Determine the [x, y] coordinate at the center of the cell enclosing the given text.  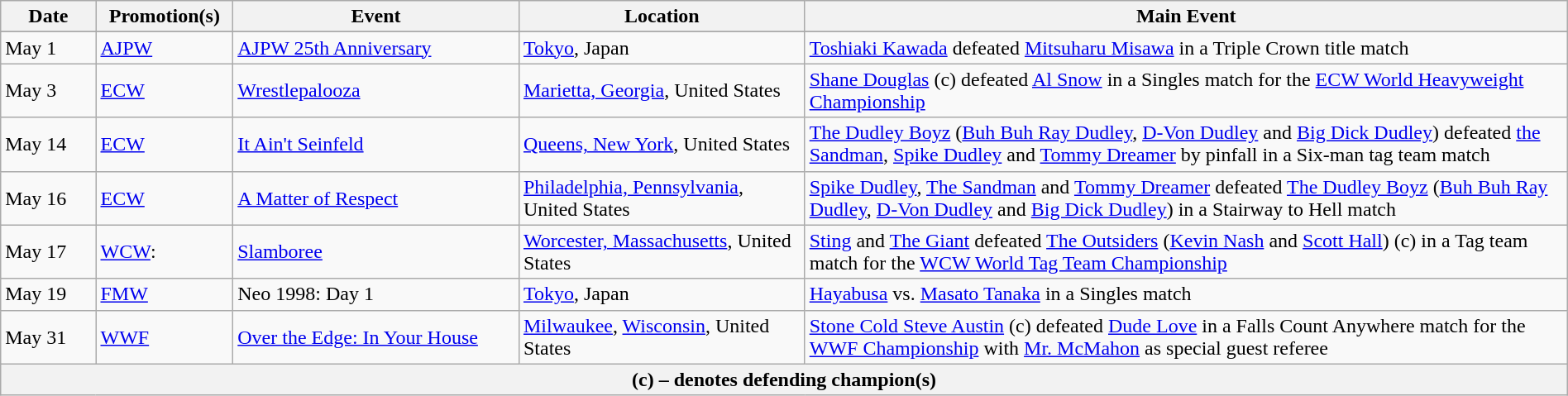
Hayabusa vs. Masato Tanaka in a Singles match [1186, 294]
(c) – denotes defending champion(s) [784, 379]
May 19 [48, 294]
May 1 [48, 48]
Neo 1998: Day 1 [376, 294]
Philadelphia, Pennsylvania, United States [662, 198]
Over the Edge: In Your House [376, 337]
Event [376, 17]
WWF [165, 337]
Stone Cold Steve Austin (c) defeated Dude Love in a Falls Count Anywhere match for the WWF Championship with Mr. McMahon as special guest referee [1186, 337]
FMW [165, 294]
Promotion(s) [165, 17]
WCW: [165, 251]
May 14 [48, 144]
It Ain't Seinfeld [376, 144]
Main Event [1186, 17]
Worcester, Massachusetts, United States [662, 251]
Queens, New York, United States [662, 144]
AJPW [165, 48]
Shane Douglas (c) defeated Al Snow in a Singles match for the ECW World Heavyweight Championship [1186, 91]
Marietta, Georgia, United States [662, 91]
May 31 [48, 337]
A Matter of Respect [376, 198]
Location [662, 17]
Wrestlepalooza [376, 91]
Sting and The Giant defeated The Outsiders (Kevin Nash and Scott Hall) (c) in a Tag team match for the WCW World Tag Team Championship [1186, 251]
May 3 [48, 91]
Slamboree [376, 251]
AJPW 25th Anniversary [376, 48]
May 16 [48, 198]
Toshiaki Kawada defeated Mitsuharu Misawa in a Triple Crown title match [1186, 48]
Milwaukee, Wisconsin, United States [662, 337]
May 17 [48, 251]
Date [48, 17]
